Locate the cell with the specified text and output its [x, y] center coordinate. 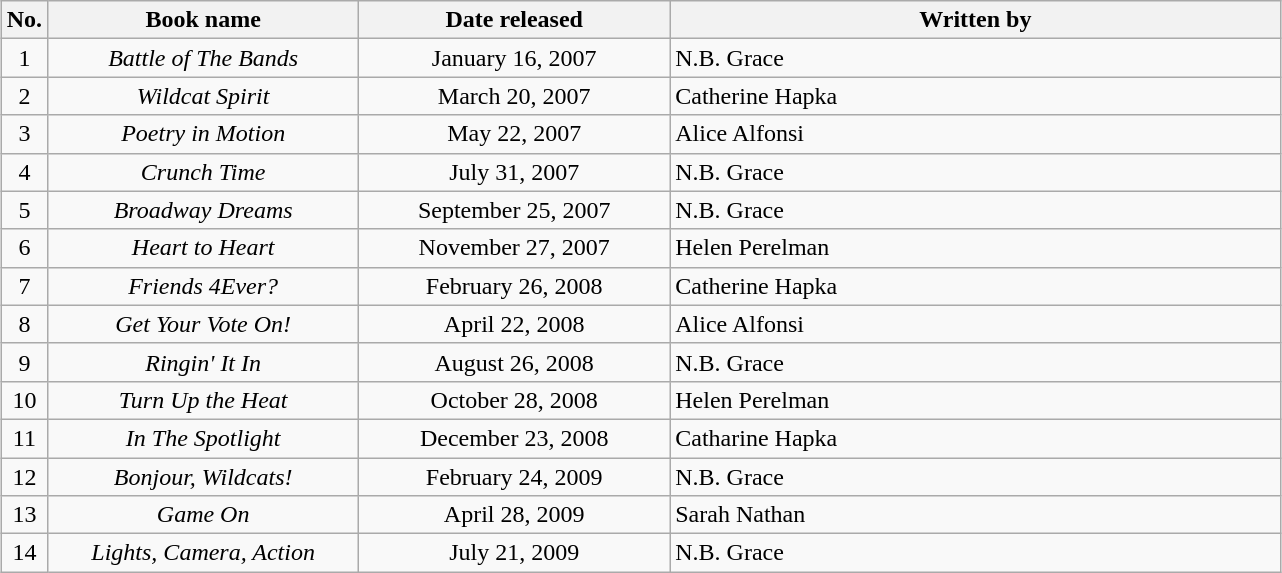
6 [24, 248]
Lights, Camera, Action [204, 553]
February 26, 2008 [514, 286]
July 21, 2009 [514, 553]
Broadway Dreams [204, 210]
February 24, 2009 [514, 477]
5 [24, 210]
Written by [976, 20]
November 27, 2007 [514, 248]
7 [24, 286]
12 [24, 477]
9 [24, 362]
December 23, 2008 [514, 438]
No. [24, 20]
April 28, 2009 [514, 515]
Date released [514, 20]
April 22, 2008 [514, 324]
Sarah Nathan [976, 515]
11 [24, 438]
Crunch Time [204, 172]
Battle of The Bands [204, 58]
Friends 4Ever? [204, 286]
3 [24, 134]
September 25, 2007 [514, 210]
Bonjour, Wildcats! [204, 477]
January 16, 2007 [514, 58]
Game On [204, 515]
10 [24, 400]
Turn Up the Heat [204, 400]
August 26, 2008 [514, 362]
Heart to Heart [204, 248]
Ringin' It In [204, 362]
4 [24, 172]
1 [24, 58]
8 [24, 324]
In The Spotlight [204, 438]
October 28, 2008 [514, 400]
2 [24, 96]
May 22, 2007 [514, 134]
Book name [204, 20]
Catharine Hapka [976, 438]
March 20, 2007 [514, 96]
July 31, 2007 [514, 172]
14 [24, 553]
13 [24, 515]
Wildcat Spirit [204, 96]
Poetry in Motion [204, 134]
Get Your Vote On! [204, 324]
